Determine the (x, y) coordinate at the center of the cell enclosing the given text.  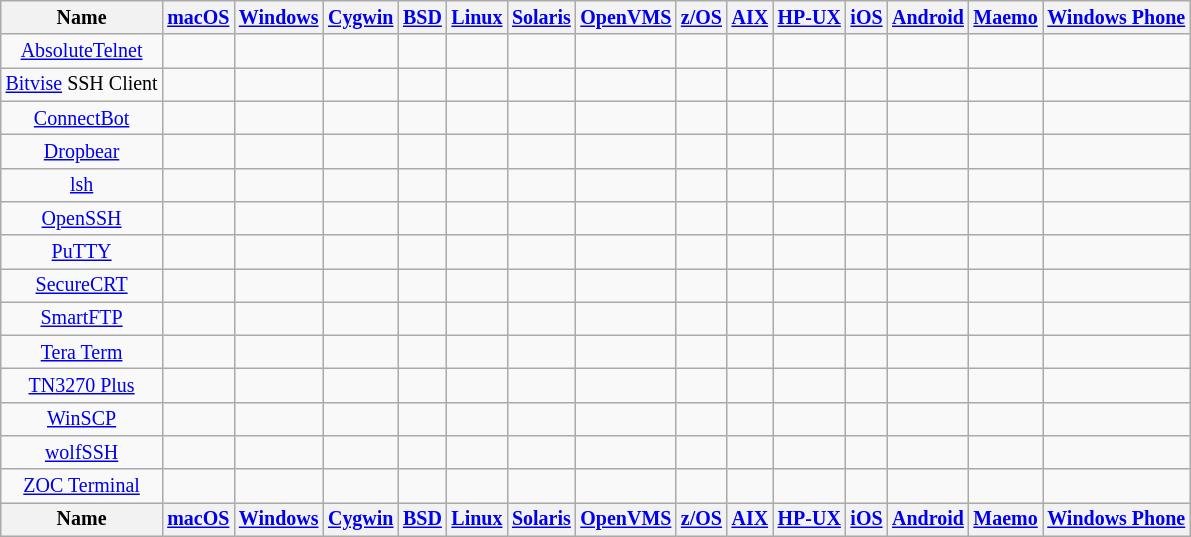
SmartFTP (82, 318)
lsh (82, 184)
OpenSSH (82, 218)
SecureCRT (82, 286)
WinSCP (82, 420)
ZOC Terminal (82, 486)
ConnectBot (82, 118)
AbsoluteTelnet (82, 52)
TN3270 Plus (82, 386)
Bitvise SSH Client (82, 84)
Dropbear (82, 152)
PuTTY (82, 252)
Tera Term (82, 352)
wolfSSH (82, 452)
